Find where the given text appears and provide that cell's center as (X, Y) coordinate. 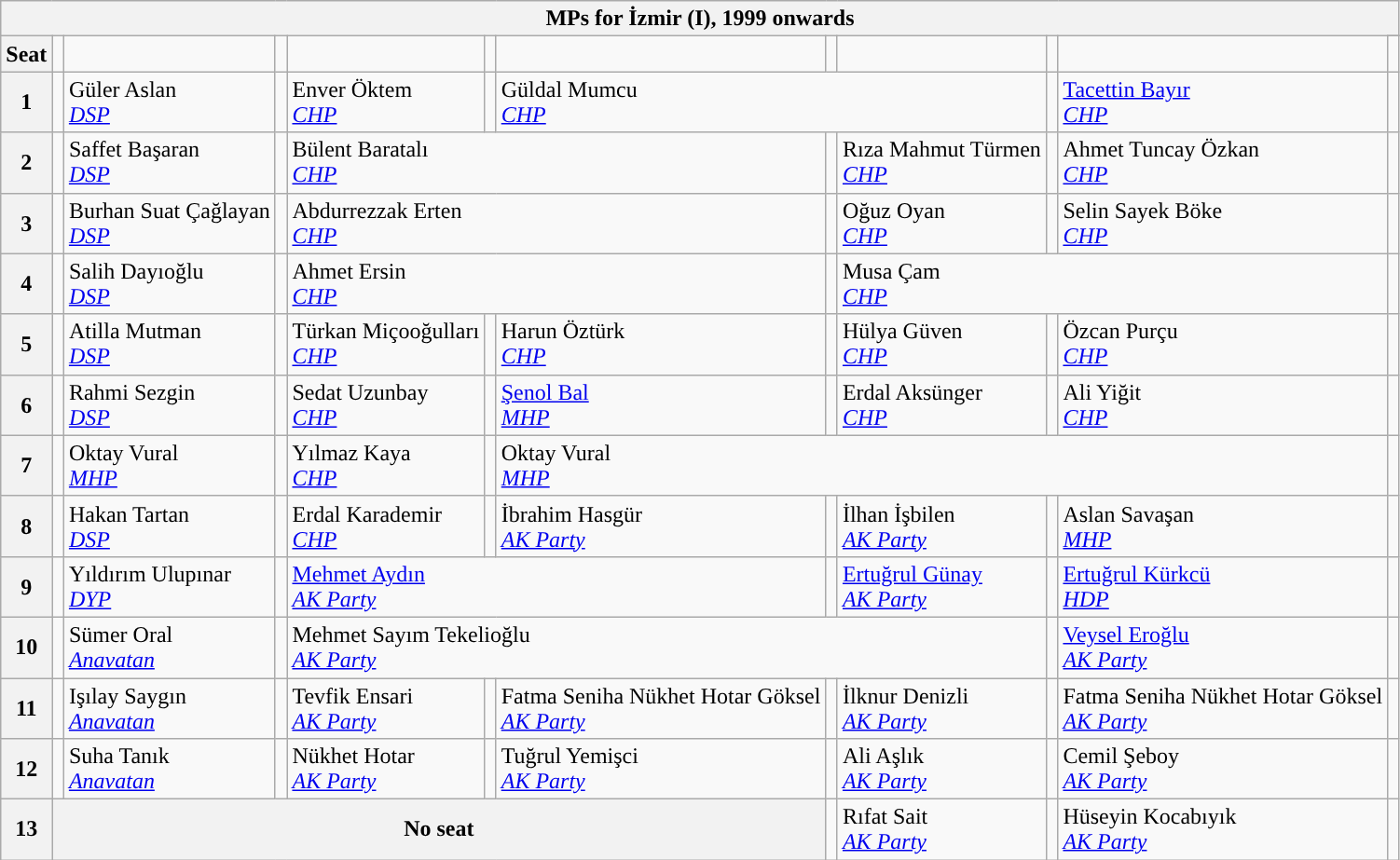
Burhan Suat ÇağlayanDSP (170, 224)
4 (26, 283)
Güler AslanDSP (170, 102)
13 (26, 829)
İlhan İşbilenAK Party (941, 526)
Bülent BaratalıCHP (556, 162)
Işılay SaygınAnavatan (170, 708)
5 (26, 345)
İbrahim HasgürAK Party (661, 526)
MPs for İzmir (I), 1999 onwards (700, 19)
Yılmaz KayaCHP (386, 466)
Saffet BaşaranDSP (170, 162)
Selin Sayek BökeCHP (1223, 224)
Yıldırım UlupınarDYP (170, 587)
8 (26, 526)
Tacettin BayırCHP (1223, 102)
Türkan MiçooğullarıCHP (386, 345)
Tevfik EnsariAK Party (386, 708)
No seat (439, 829)
2 (26, 162)
Salih DayıoğluDSP (170, 283)
11 (26, 708)
10 (26, 647)
Mehmet Sayım TekelioğluAK Party (666, 647)
Ahmet Tuncay ÖzkanCHP (1223, 162)
Aslan SavaşanMHP (1223, 526)
İlknur DenizliAK Party (941, 708)
Sedat UzunbayCHP (386, 404)
Hüseyin KocabıyıkAK Party (1223, 829)
Rıfat SaitAK Party (941, 829)
1 (26, 102)
Tuğrul YemişciAK Party (661, 770)
7 (26, 466)
Atilla MutmanDSP (170, 345)
6 (26, 404)
Ali AşlıkAK Party (941, 770)
Abdurrezzak ErtenCHP (556, 224)
Rıza Mahmut TürmenCHP (941, 162)
Harun ÖztürkCHP (661, 345)
Rahmi SezginDSP (170, 404)
Erdal AksüngerCHP (941, 404)
Musa ÇamCHP (1112, 283)
Ahmet ErsinCHP (556, 283)
12 (26, 770)
Sümer OralAnavatan (170, 647)
Şenol BalMHP (661, 404)
Ertuğrul KürkcüHDP (1223, 587)
Hülya GüvenCHP (941, 345)
Ertuğrul GünayAK Party (941, 587)
Cemil ŞeboyAK Party (1223, 770)
Hakan TartanDSP (170, 526)
Erdal KarademirCHP (386, 526)
Nükhet HotarAK Party (386, 770)
Enver ÖktemCHP (386, 102)
9 (26, 587)
Oğuz OyanCHP (941, 224)
Güldal MumcuCHP (771, 102)
Mehmet AydınAK Party (556, 587)
Seat (26, 54)
Özcan PurçuCHP (1223, 345)
Suha TanıkAnavatan (170, 770)
Veysel EroğluAK Party (1223, 647)
3 (26, 224)
Ali YiğitCHP (1223, 404)
